Pinpoint the cell where the given text exists, returning its [x, y] midpoint coordinate. 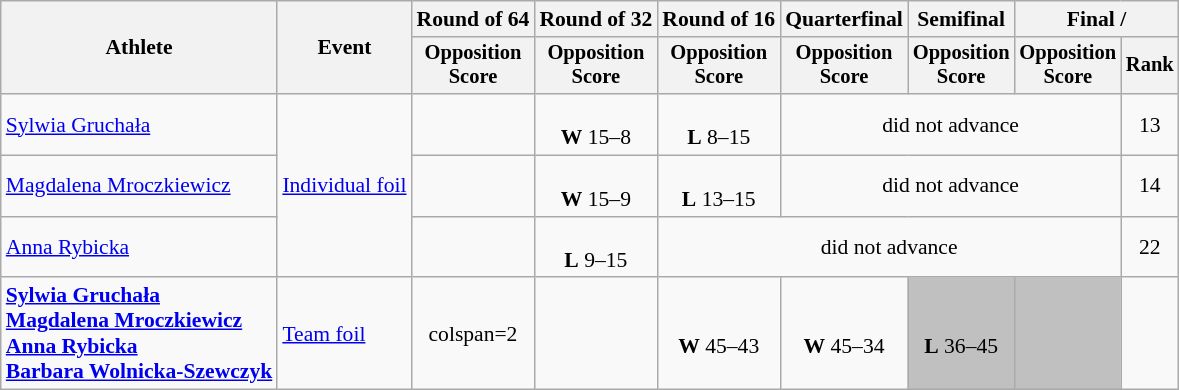
Sylwia GruchałaMagdalena MroczkiewiczAnna RybickaBarbara Wolnicka-Szewczyk [140, 334]
Sylwia Gruchała [140, 124]
13 [1150, 124]
Round of 64 [474, 19]
Individual foil [344, 186]
Team foil [344, 334]
L 13–15 [718, 186]
Rank [1150, 66]
Event [344, 48]
Semifinal [962, 19]
W 45–43 [718, 334]
Athlete [140, 48]
Quarterfinal [844, 19]
Final / [1096, 19]
W 15–9 [596, 186]
14 [1150, 186]
L 36–45 [962, 334]
Round of 32 [596, 19]
colspan=2 [474, 334]
L 9–15 [596, 248]
L 8–15 [718, 124]
Round of 16 [718, 19]
Anna Rybicka [140, 248]
Magdalena Mroczkiewicz [140, 186]
22 [1150, 248]
W 45–34 [844, 334]
W 15–8 [596, 124]
